For the text-containing cell, return its midpoint in (X, Y) coordinate format. 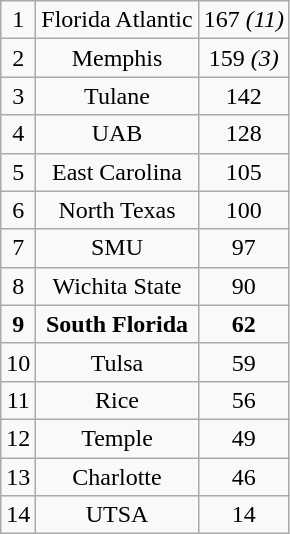
167 (11) (244, 20)
1 (18, 20)
Tulane (117, 96)
East Carolina (117, 172)
Charlotte (117, 477)
North Texas (117, 210)
9 (18, 324)
Wichita State (117, 286)
Temple (117, 438)
13 (18, 477)
56 (244, 400)
128 (244, 134)
100 (244, 210)
12 (18, 438)
8 (18, 286)
SMU (117, 248)
142 (244, 96)
Tulsa (117, 362)
11 (18, 400)
159 (3) (244, 58)
97 (244, 248)
105 (244, 172)
46 (244, 477)
Rice (117, 400)
3 (18, 96)
Florida Atlantic (117, 20)
59 (244, 362)
4 (18, 134)
62 (244, 324)
2 (18, 58)
90 (244, 286)
49 (244, 438)
6 (18, 210)
South Florida (117, 324)
5 (18, 172)
10 (18, 362)
Memphis (117, 58)
UTSA (117, 515)
7 (18, 248)
UAB (117, 134)
